Capture the cell that displays the provided text and extract its [x, y] central coordinate. 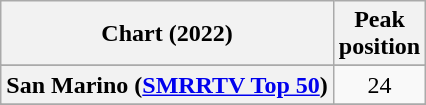
Peakposition [379, 34]
24 [379, 85]
San Marino (SMRRTV Top 50) [168, 85]
Chart (2022) [168, 34]
